Extract the (X, Y) coordinate from the center of the cell holding the provided text.  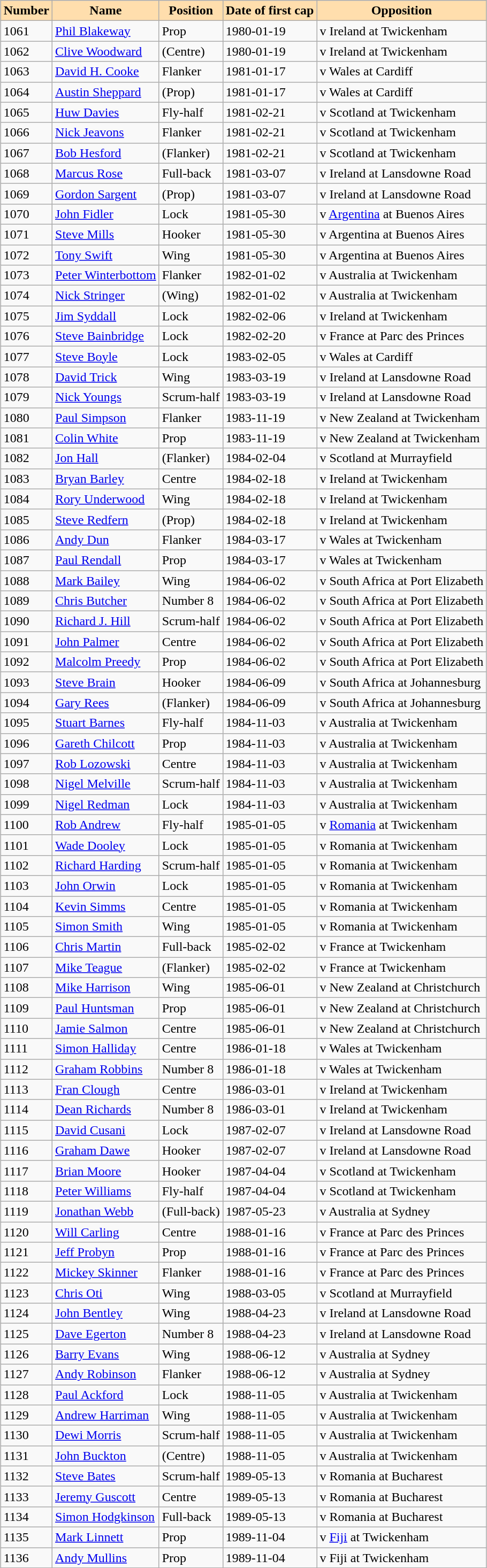
1079 (26, 397)
Nigel Redman (106, 804)
Paul Simpson (106, 418)
1112 (26, 1069)
1113 (26, 1089)
Chris Butcher (106, 601)
Jon Hall (106, 458)
1132 (26, 1476)
Tony Swift (106, 255)
1123 (26, 1293)
1063 (26, 72)
1075 (26, 316)
1982-02-06 (270, 316)
1988-03-05 (270, 1293)
1082 (26, 458)
1074 (26, 296)
Malcolm Preedy (106, 662)
1133 (26, 1496)
Andrew Harriman (106, 1415)
Fran Clough (106, 1089)
1117 (26, 1171)
1114 (26, 1110)
1078 (26, 377)
Gordon Sargent (106, 194)
1107 (26, 967)
Paul Ackford (106, 1395)
Richard Harding (106, 865)
Opposition (401, 11)
1071 (26, 234)
Graham Dawe (106, 1150)
Bob Hesford (106, 153)
Colin White (106, 438)
Mike Teague (106, 967)
Jeff Probyn (106, 1252)
Gary Rees (106, 703)
1122 (26, 1273)
1076 (26, 336)
Dave Egerton (106, 1334)
(Wing) (191, 296)
1115 (26, 1130)
Nick Stringer (106, 296)
Steve Bainbridge (106, 336)
Mark Bailey (106, 580)
1061 (26, 31)
1080 (26, 418)
1064 (26, 92)
1103 (26, 886)
Austin Sheppard (106, 92)
Simon Halliday (106, 1049)
Brian Moore (106, 1171)
Position (191, 11)
Phil Blakeway (106, 31)
1106 (26, 947)
Mike Harrison (106, 988)
Wade Dooley (106, 845)
Stuart Barnes (106, 723)
1101 (26, 845)
Jamie Salmon (106, 1028)
Chris Martin (106, 947)
Peter Winterbottom (106, 275)
Steve Boyle (106, 357)
John Fidler (106, 214)
1077 (26, 357)
1067 (26, 153)
1081 (26, 438)
Andy Robinson (106, 1374)
Name (106, 11)
1102 (26, 865)
1126 (26, 1354)
Peter Williams (106, 1191)
Mickey Skinner (106, 1273)
1109 (26, 1008)
Steve Bates (106, 1476)
1121 (26, 1252)
Nick Youngs (106, 397)
1066 (26, 133)
1068 (26, 173)
Kevin Simms (106, 906)
1086 (26, 540)
1127 (26, 1374)
Nick Jeavons (106, 133)
John Buckton (106, 1456)
Richard J. Hill (106, 621)
1129 (26, 1415)
1119 (26, 1211)
Andy Mullins (106, 1558)
1128 (26, 1395)
Jim Syddall (106, 316)
Steve Mills (106, 234)
1087 (26, 560)
Barry Evans (106, 1354)
1090 (26, 621)
1130 (26, 1435)
1110 (26, 1028)
1096 (26, 743)
1135 (26, 1537)
Jeremy Guscott (106, 1496)
1093 (26, 682)
David H. Cooke (106, 72)
1069 (26, 194)
Dewi Morris (106, 1435)
1987-05-23 (270, 1211)
Graham Robbins (106, 1069)
Gareth Chilcott (106, 743)
John Orwin (106, 886)
Rob Lozowski (106, 764)
Bryan Barley (106, 479)
1084 (26, 499)
Steve Brain (106, 682)
1065 (26, 112)
1073 (26, 275)
Date of first cap (270, 11)
1083 (26, 479)
Number (26, 11)
(Full-back) (191, 1211)
Huw Davies (106, 112)
1095 (26, 723)
1092 (26, 662)
Simon Smith (106, 927)
1118 (26, 1191)
Paul Huntsman (106, 1008)
Chris Oti (106, 1293)
1098 (26, 784)
1108 (26, 988)
1094 (26, 703)
Andy Dun (106, 540)
1116 (26, 1150)
Jonathan Webb (106, 1211)
1983-02-05 (270, 357)
Mark Linnett (106, 1537)
Steve Redfern (106, 519)
1124 (26, 1313)
1099 (26, 804)
1062 (26, 51)
1089 (26, 601)
Simon Hodgkinson (106, 1517)
1125 (26, 1334)
Dean Richards (106, 1110)
1104 (26, 906)
1097 (26, 764)
Nigel Melville (106, 784)
John Bentley (106, 1313)
1136 (26, 1558)
1105 (26, 927)
1091 (26, 642)
Will Carling (106, 1232)
Marcus Rose (106, 173)
Clive Woodward (106, 51)
1072 (26, 255)
David Cusani (106, 1130)
1085 (26, 519)
Paul Rendall (106, 560)
1982-02-20 (270, 336)
1131 (26, 1456)
1111 (26, 1049)
David Trick (106, 377)
1100 (26, 825)
1984-02-04 (270, 458)
1134 (26, 1517)
Rory Underwood (106, 499)
1088 (26, 580)
Rob Andrew (106, 825)
John Palmer (106, 642)
1120 (26, 1232)
1070 (26, 214)
